Output the (X, Y) coordinate of the center of the cell containing the given text.  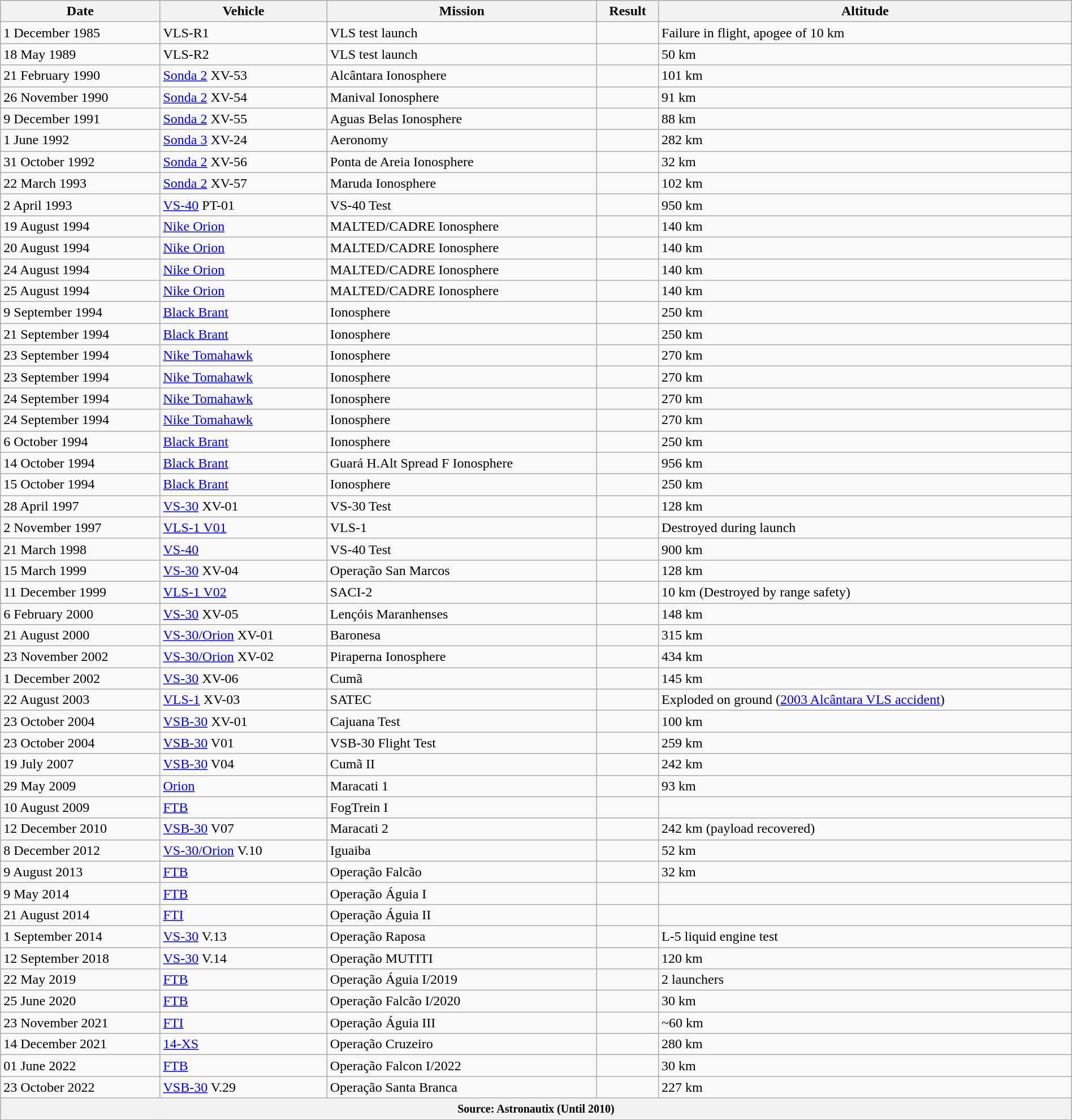
Operação Águia I (461, 893)
145 km (865, 678)
23 November 2002 (80, 657)
Operação Falcão (461, 872)
VLS-1 V02 (243, 592)
28 April 1997 (80, 506)
280 km (865, 1044)
Sonda 2 XV-56 (243, 162)
L-5 liquid engine test (865, 936)
91 km (865, 97)
1 December 2002 (80, 678)
Cumã (461, 678)
Source: Astronautix (Until 2010) (536, 1109)
FogTrein I (461, 807)
Maracati 2 (461, 829)
Maracati 1 (461, 786)
22 March 1993 (80, 183)
31 October 1992 (80, 162)
Piraperna Ionosphere (461, 657)
434 km (865, 657)
120 km (865, 958)
VLS-1 XV-03 (243, 700)
101 km (865, 76)
1 September 2014 (80, 936)
242 km (865, 764)
Orion (243, 786)
VLS-R2 (243, 54)
18 May 1989 (80, 54)
315 km (865, 635)
1 June 1992 (80, 140)
VLS-1 V01 (243, 527)
19 July 2007 (80, 764)
2 April 1993 (80, 205)
Cajuana Test (461, 721)
900 km (865, 549)
21 September 1994 (80, 334)
VLS-R1 (243, 33)
14-XS (243, 1044)
52 km (865, 850)
148 km (865, 613)
22 May 2019 (80, 980)
Sonda 2 XV-55 (243, 119)
9 May 2014 (80, 893)
12 December 2010 (80, 829)
Altitude (865, 11)
Operação Santa Branca (461, 1087)
Cumã II (461, 764)
88 km (865, 119)
25 June 2020 (80, 1001)
Vehicle (243, 11)
Operação MUTITI (461, 958)
VSB-30 Flight Test (461, 743)
VS-30 V.14 (243, 958)
Sonda 2 XV-54 (243, 97)
Failure in flight, apogee of 10 km (865, 33)
Operação Falcon I/2022 (461, 1066)
Result (628, 11)
Mission (461, 11)
VS-40 PT-01 (243, 205)
12 September 2018 (80, 958)
8 December 2012 (80, 850)
11 December 1999 (80, 592)
Date (80, 11)
VS-30/Orion XV-01 (243, 635)
Operação Raposa (461, 936)
Operação Falcão I/2020 (461, 1001)
29 May 2009 (80, 786)
Operação Águia I/2019 (461, 980)
21 February 1990 (80, 76)
Baronesa (461, 635)
26 November 1990 (80, 97)
Guará H.Alt Spread F Ionosphere (461, 463)
Aeronomy (461, 140)
VS-30/Orion V.10 (243, 850)
SATEC (461, 700)
102 km (865, 183)
Aguas Belas Ionosphere (461, 119)
Sonda 3 XV-24 (243, 140)
227 km (865, 1087)
~60 km (865, 1023)
242 km (payload recovered) (865, 829)
Operação Cruzeiro (461, 1044)
6 October 1994 (80, 442)
10 km (Destroyed by range safety) (865, 592)
9 September 1994 (80, 313)
Maruda Ionosphere (461, 183)
20 August 1994 (80, 248)
14 October 1994 (80, 463)
956 km (865, 463)
21 August 2014 (80, 915)
VSB-30 XV-01 (243, 721)
VS-30 Test (461, 506)
VS-30 XV-06 (243, 678)
Operação Águia II (461, 915)
100 km (865, 721)
SACI-2 (461, 592)
24 August 1994 (80, 270)
50 km (865, 54)
2 November 1997 (80, 527)
VSB-30 V01 (243, 743)
93 km (865, 786)
9 August 2013 (80, 872)
6 February 2000 (80, 613)
2 launchers (865, 980)
VS-40 (243, 549)
23 November 2021 (80, 1023)
14 December 2021 (80, 1044)
Sonda 2 XV-53 (243, 76)
VS-30 XV-05 (243, 613)
259 km (865, 743)
VSB-30 V04 (243, 764)
Operação Águia III (461, 1023)
19 August 1994 (80, 226)
Iguaiba (461, 850)
VLS-1 (461, 527)
282 km (865, 140)
VSB-30 V07 (243, 829)
21 March 1998 (80, 549)
10 August 2009 (80, 807)
VS-30/Orion XV-02 (243, 657)
01 June 2022 (80, 1066)
VS-30 XV-01 (243, 506)
9 December 1991 (80, 119)
Sonda 2 XV-57 (243, 183)
Destroyed during launch (865, 527)
23 October 2022 (80, 1087)
21 August 2000 (80, 635)
22 August 2003 (80, 700)
15 March 1999 (80, 570)
950 km (865, 205)
Ponta de Areia Ionosphere (461, 162)
1 December 1985 (80, 33)
Lençóis Maranhenses (461, 613)
Operação San Marcos (461, 570)
VS-30 V.13 (243, 936)
Alcântara Ionosphere (461, 76)
Manival Ionosphere (461, 97)
VSB-30 V.29 (243, 1087)
25 August 1994 (80, 291)
Exploded on ground (2003 Alcântara VLS accident) (865, 700)
VS-30 XV-04 (243, 570)
15 October 1994 (80, 485)
